Identify which cell holds the provided text, then report its (x, y) central coordinate. 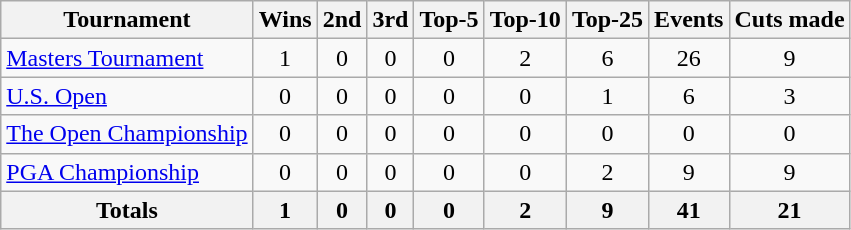
Top-10 (525, 20)
Totals (127, 210)
Top-25 (607, 20)
3 (790, 96)
The Open Championship (127, 134)
3rd (390, 20)
2nd (342, 20)
Masters Tournament (127, 58)
Tournament (127, 20)
41 (689, 210)
26 (689, 58)
Wins (285, 20)
Cuts made (790, 20)
Events (689, 20)
Top-5 (449, 20)
PGA Championship (127, 172)
U.S. Open (127, 96)
21 (790, 210)
